Return the [x, y] coordinate for the center point of the cell that contains the specified text.  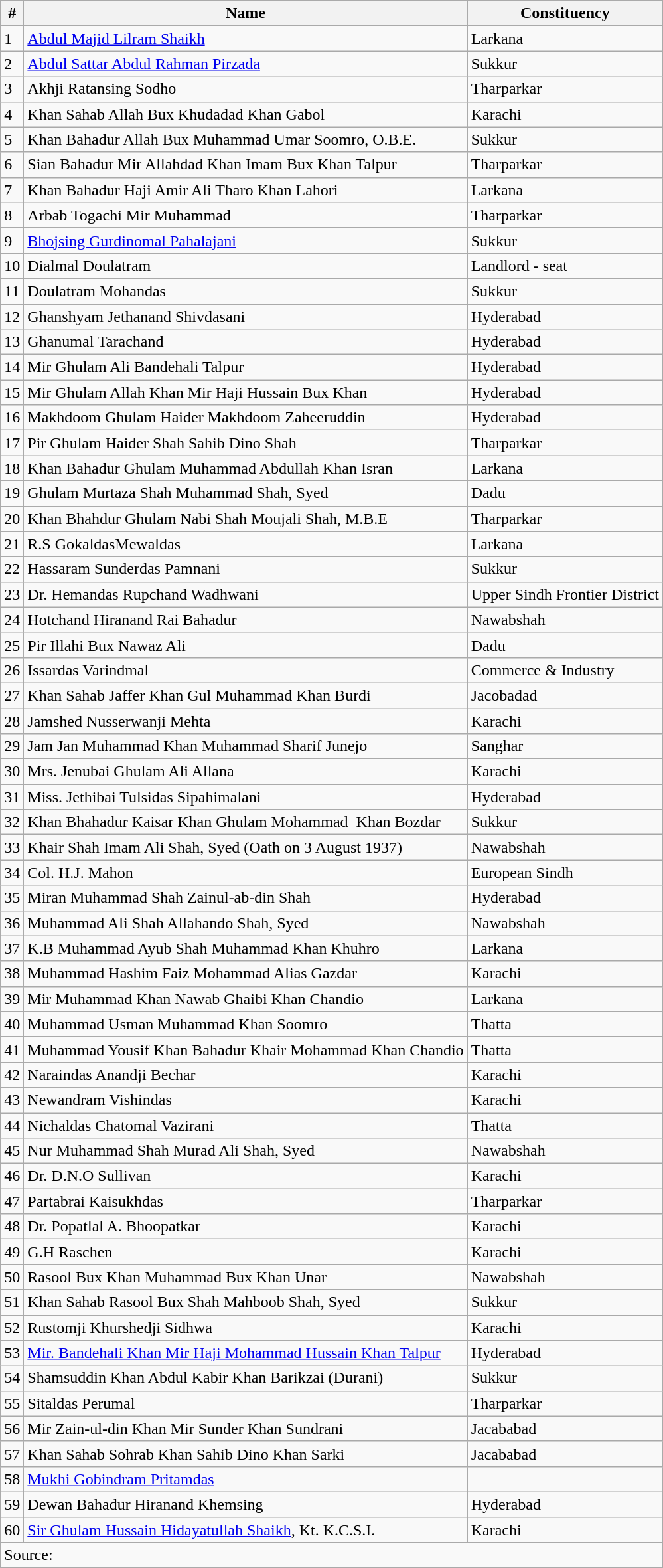
34 [12, 873]
45 [12, 1151]
Khan Bhahdur Ghulam Nabi Shah Moujali Shah, M.B.E [246, 519]
Khan Bahadur Allah Bux Muhammad Umar Soomro, O.B.E. [246, 139]
Sir Ghulam Hussain Hidayatullah Shaikh, Kt. K.C.S.I. [246, 1529]
Abdul Majid Lilram Shaikh [246, 39]
30 [12, 772]
Sitaldas Perumal [246, 1403]
Khan Bahadur Haji Amir Ali Tharo Khan Lahori [246, 190]
28 [12, 721]
4 [12, 114]
24 [12, 620]
Commerce & Industry [565, 670]
50 [12, 1277]
12 [12, 317]
Khair Shah Imam Ali Shah, Syed (Oath on 3 August 1937) [246, 847]
41 [12, 1049]
# [12, 13]
Hassaram Sunderdas Pamnani [246, 569]
21 [12, 544]
Khan Sahab Allah Bux Khudadad Khan Gabol [246, 114]
19 [12, 493]
Hotchand Hiranand Rai Bahadur [246, 620]
55 [12, 1403]
Dewan Bahadur Hiranand Khemsing [246, 1504]
Mir. Bandehali Khan Mir Haji Mohammad Hussain Khan Talpur [246, 1353]
Dr. Hemandas Rupchand Wadhwani [246, 594]
Rasool Bux Khan Muhammad Bux Khan Unar [246, 1277]
Sanghar [565, 746]
42 [12, 1075]
54 [12, 1378]
23 [12, 594]
Miran Muhammad Shah Zainul-ab-din Shah [246, 898]
35 [12, 898]
60 [12, 1529]
Jacobadad [565, 695]
26 [12, 670]
Jamshed Nusserwanji Mehta [246, 721]
Col. H.J. Mahon [246, 873]
Ghanshyam Jethanand Shivdasani [246, 317]
R.S GokaldasMewaldas [246, 544]
33 [12, 847]
Source: [332, 1555]
40 [12, 1024]
29 [12, 746]
Shamsuddin Khan Abdul Kabir Khan Barikzai (Durani) [246, 1378]
8 [12, 215]
15 [12, 392]
Ghanumal Tarachand [246, 342]
Name [246, 13]
Dr. D.N.O Sullivan [246, 1176]
51 [12, 1302]
56 [12, 1429]
Doulatram Mohandas [246, 291]
16 [12, 418]
22 [12, 569]
32 [12, 822]
43 [12, 1100]
Ghulam Murtaza Shah Muhammad Shah, Syed [246, 493]
Mir Muhammad Khan Nawab Ghaibi Khan Chandio [246, 999]
48 [12, 1227]
Khan Bhahadur Kaisar Khan Ghulam Mohammad Khan Bozdar [246, 822]
Muhammad Hashim Faiz Mohammad Alias Gazdar [246, 974]
31 [12, 797]
Khan Sahab Rasool Bux Shah Mahboob Shah, Syed [246, 1302]
Constituency [565, 13]
Pir Ghulam Haider Shah Sahib Dino Shah [246, 443]
Sian Bahadur Mir Allahdad Khan Imam Bux Khan Talpur [246, 165]
5 [12, 139]
Muhammad Yousif Khan Bahadur Khair Mohammad Khan Chandio [246, 1049]
3 [12, 89]
European Sindh [565, 873]
20 [12, 519]
44 [12, 1126]
Dialmal Doulatram [246, 266]
Jam Jan Muhammad Khan Muhammad Sharif Junejo [246, 746]
18 [12, 468]
Mrs. Jenubai Ghulam Ali Allana [246, 772]
25 [12, 645]
57 [12, 1454]
11 [12, 291]
47 [12, 1201]
Mir Ghulam Ali Bandehali Talpur [246, 367]
Dr. Popatlal A. Bhoopatkar [246, 1227]
Mir Zain-ul-din Khan Mir Sunder Khan Sundrani [246, 1429]
38 [12, 974]
49 [12, 1252]
Mir Ghulam Allah Khan Mir Haji Hussain Bux Khan [246, 392]
46 [12, 1176]
39 [12, 999]
G.H Raschen [246, 1252]
Nur Muhammad Shah Murad Ali Shah, Syed [246, 1151]
K.B Muhammad Ayub Shah Muhammad Khan Khuhro [246, 948]
Naraindas Anandji Bechar [246, 1075]
Arbab Togachi Mir Muhammad [246, 215]
Pir Illahi Bux Nawaz Ali [246, 645]
Nichaldas Chatomal Vazirani [246, 1126]
7 [12, 190]
Partabrai Kaisukhdas [246, 1201]
2 [12, 64]
Khan Sahab Jaffer Khan Gul Muhammad Khan Burdi [246, 695]
53 [12, 1353]
Khan Sahab Sohrab Khan Sahib Dino Khan Sarki [246, 1454]
Upper Sindh Frontier District [565, 594]
Miss. Jethibai Tulsidas Sipahimalani [246, 797]
Bhojsing Gurdinomal Pahalajani [246, 240]
37 [12, 948]
Abdul Sattar Abdul Rahman Pirzada [246, 64]
Issardas Varindmal [246, 670]
1 [12, 39]
52 [12, 1328]
17 [12, 443]
13 [12, 342]
Makhdoom Ghulam Haider Makhdoom Zaheeruddin [246, 418]
10 [12, 266]
Muhammad Usman Muhammad Khan Soomro [246, 1024]
Muhammad Ali Shah Allahando Shah, Syed [246, 923]
6 [12, 165]
36 [12, 923]
9 [12, 240]
58 [12, 1479]
27 [12, 695]
Mukhi Gobindram Pritamdas [246, 1479]
Newandram Vishindas [246, 1100]
59 [12, 1504]
Khan Bahadur Ghulam Muhammad Abdullah Khan Isran [246, 468]
Rustomji Khurshedji Sidhwa [246, 1328]
14 [12, 367]
Akhji Ratansing Sodho [246, 89]
Landlord - seat [565, 266]
